Find where the given text appears and provide that cell's center as (X, Y) coordinate. 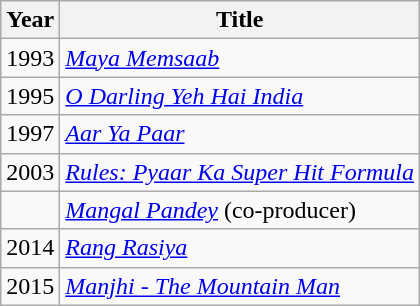
Manjhi - The Mountain Man (240, 286)
Rang Rasiya (240, 248)
Title (240, 20)
Mangal Pandey (co-producer) (240, 210)
2003 (30, 172)
1997 (30, 134)
1995 (30, 96)
Year (30, 20)
2014 (30, 248)
2015 (30, 286)
Rules: Pyaar Ka Super Hit Formula (240, 172)
1993 (30, 58)
O Darling Yeh Hai India (240, 96)
Aar Ya Paar (240, 134)
Maya Memsaab (240, 58)
